Scan for the cell matching the given text and deliver its (x, y) coordinate at center. 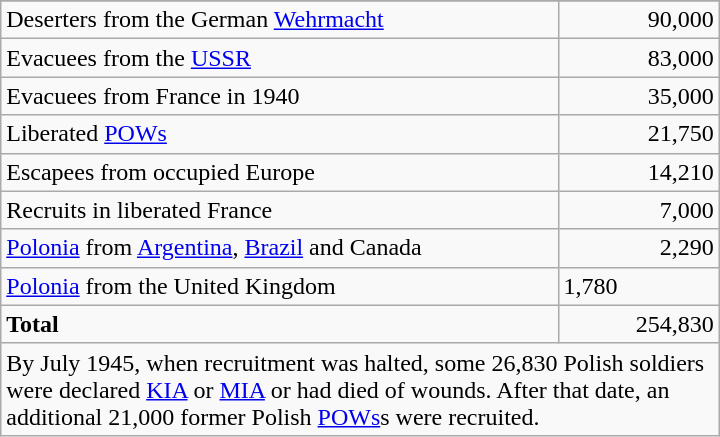
14,210 (638, 172)
Evacuees from France in 1940 (280, 96)
Polonia from Argentina, Brazil and Canada (280, 248)
Escapees from occupied Europe (280, 172)
Total (280, 324)
Liberated POWs (280, 134)
Deserters from the German Wehrmacht (280, 20)
Recruits in liberated France (280, 210)
35,000 (638, 96)
254,830 (638, 324)
1,780 (638, 286)
7,000 (638, 210)
Polonia from the United Kingdom (280, 286)
Evacuees from the USSR (280, 58)
21,750 (638, 134)
83,000 (638, 58)
2,290 (638, 248)
90,000 (638, 20)
